Locate the cell with the specified text and output its (x, y) center coordinate. 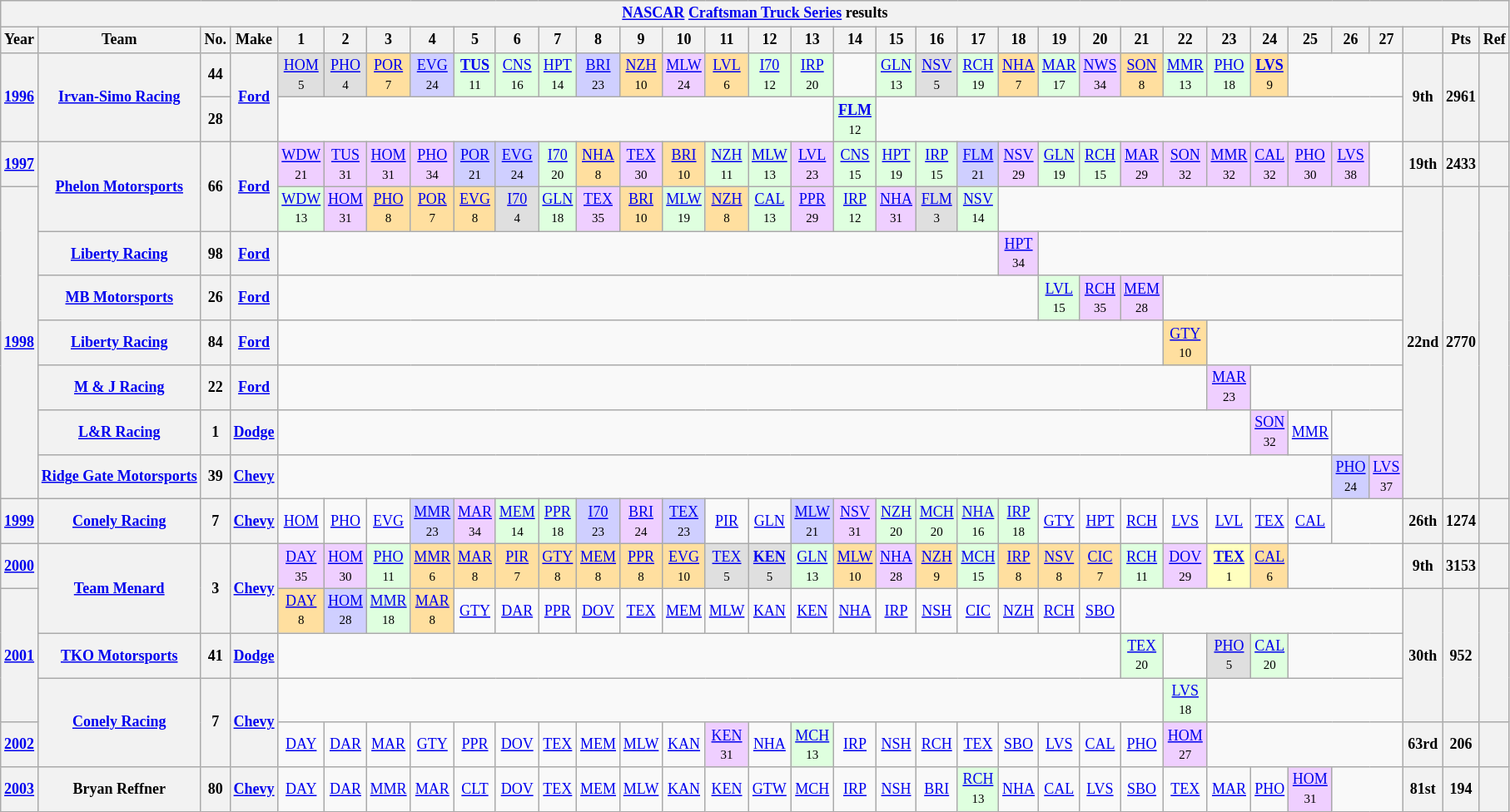
TEX1 (1229, 566)
EVG10 (684, 566)
IRP15 (936, 164)
2961 (1462, 97)
CIC (978, 611)
NHA7 (1019, 75)
LVL (1229, 522)
Pts (1462, 40)
CIC7 (1100, 566)
Phelon Motorsports (119, 186)
41 (215, 656)
11 (726, 40)
952 (1462, 656)
HPT14 (558, 75)
NZH20 (897, 522)
CNS16 (517, 75)
2000 (20, 566)
TEX23 (684, 522)
PHO30 (1310, 164)
BRI23 (599, 75)
18 (1019, 40)
PHO34 (433, 164)
EVG (388, 522)
12 (769, 40)
26th (1423, 522)
NASCAR Craftsman Truck Series results (755, 13)
Irvan-Simo Racing (119, 97)
8 (599, 40)
2002 (20, 745)
17 (978, 40)
TEX30 (641, 164)
PIR7 (517, 566)
LVS37 (1387, 477)
NHA16 (978, 522)
MEM8 (599, 566)
23 (1229, 40)
30th (1423, 656)
RCH35 (1100, 298)
RCH19 (978, 75)
DOV29 (1185, 566)
HPT34 (1019, 254)
WDW13 (301, 209)
IRP12 (854, 209)
206 (1462, 745)
21 (1142, 40)
GTY10 (1185, 343)
GLN (769, 522)
MCH15 (978, 566)
2 (346, 40)
I7020 (558, 164)
1997 (20, 164)
9 (641, 40)
66 (215, 186)
Make (254, 40)
MEM28 (1142, 298)
L&R Racing (119, 432)
CAL20 (1270, 656)
GTW (769, 790)
44 (215, 75)
MAR23 (1229, 388)
3153 (1462, 566)
NZH11 (726, 164)
TUS31 (346, 164)
2433 (1462, 164)
HOM27 (1185, 745)
6 (517, 40)
NHA28 (897, 566)
M & J Racing (119, 388)
RCH11 (1142, 566)
RCH13 (978, 790)
DAY35 (301, 566)
MCH (812, 790)
FLM12 (854, 120)
LVL15 (1059, 298)
Year (20, 40)
No. (215, 40)
2003 (20, 790)
MLW19 (684, 209)
MAR29 (1142, 164)
NWS34 (1100, 75)
I7012 (769, 75)
HOM30 (346, 566)
MLW24 (684, 75)
PHO18 (1229, 75)
MMR18 (388, 611)
MMR32 (1229, 164)
TEX35 (599, 209)
24 (1270, 40)
98 (215, 254)
28 (215, 120)
84 (215, 343)
PPR29 (812, 209)
19th (1423, 164)
MAR34 (475, 522)
PHO4 (346, 75)
80 (215, 790)
HOM5 (301, 75)
TUS11 (475, 75)
GTY8 (558, 566)
MCH13 (812, 745)
NSV5 (936, 75)
POR21 (475, 164)
MCH20 (936, 522)
HOM28 (346, 611)
GLN19 (1059, 164)
CAL32 (1270, 164)
25 (1310, 40)
1274 (1462, 522)
63rd (1423, 745)
BRI (936, 790)
NZH9 (936, 566)
PPR18 (558, 522)
NHA8 (599, 164)
16 (936, 40)
MMR6 (433, 566)
Ref (1494, 40)
27 (1387, 40)
MEM14 (517, 522)
TEX20 (1142, 656)
15 (897, 40)
GLN18 (558, 209)
HPT19 (897, 164)
Team Menard (119, 587)
PIR (726, 522)
LVL23 (812, 164)
PHO11 (388, 566)
DAY8 (301, 611)
1998 (20, 343)
19 (1059, 40)
13 (812, 40)
NSV8 (1059, 566)
IRP18 (1019, 522)
14 (854, 40)
IRP8 (1019, 566)
TKO Motorsports (119, 656)
22nd (1423, 343)
5 (475, 40)
EVG8 (475, 209)
194 (1462, 790)
FLM3 (936, 209)
FLM21 (978, 164)
PHO24 (1350, 477)
PHO8 (388, 209)
NSV14 (978, 209)
TEX5 (726, 566)
81st (1423, 790)
HPT (1100, 522)
10 (684, 40)
NSV29 (1019, 164)
RCH15 (1100, 164)
2001 (20, 656)
HOM (301, 522)
Ridge Gate Motorsports (119, 477)
WDW21 (301, 164)
NZH10 (641, 75)
LVS38 (1350, 164)
39 (215, 477)
MB Motorsports (119, 298)
CNS15 (854, 164)
I704 (517, 209)
PPR8 (641, 566)
MLW10 (854, 566)
1999 (20, 522)
NHA31 (897, 209)
LVL6 (726, 75)
I7023 (599, 522)
CLT (475, 790)
CAL6 (1270, 566)
MAR17 (1059, 75)
MMR13 (1185, 75)
LVS9 (1270, 75)
BRI24 (641, 522)
CAL13 (769, 209)
KEN5 (769, 566)
KEN31 (726, 745)
1996 (20, 97)
LVS18 (1185, 700)
MMR23 (433, 522)
MLW21 (812, 522)
NZH8 (726, 209)
4 (433, 40)
NZH (1019, 611)
NSV31 (854, 522)
Team (119, 40)
IRP20 (812, 75)
MLW13 (769, 164)
20 (1100, 40)
PHO5 (1229, 656)
Bryan Reffner (119, 790)
SON8 (1142, 75)
2770 (1462, 343)
